Scan for the cell matching the given text and deliver its (x, y) coordinate at center. 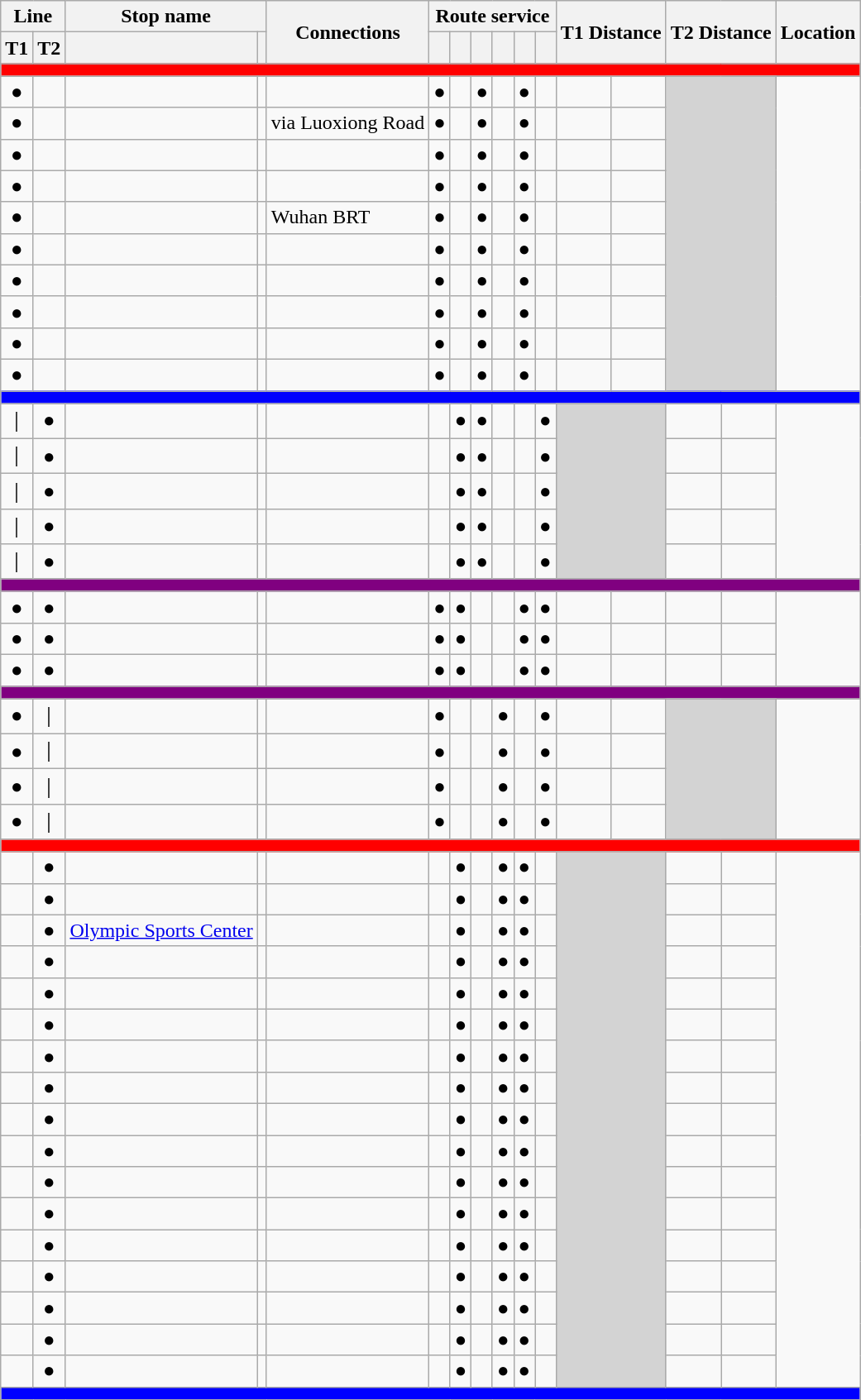
Line (33, 17)
Olympic Sports Center (161, 930)
Stop name (165, 17)
Connections (347, 32)
T1 (17, 48)
T1 Distance (610, 32)
Location (818, 32)
Wuhan BRT (347, 217)
T2 Distance (721, 32)
T2 (50, 48)
via Luoxiong Road (347, 123)
Route service (493, 17)
